Output the (X, Y) coordinate of the center of the cell containing the given text.  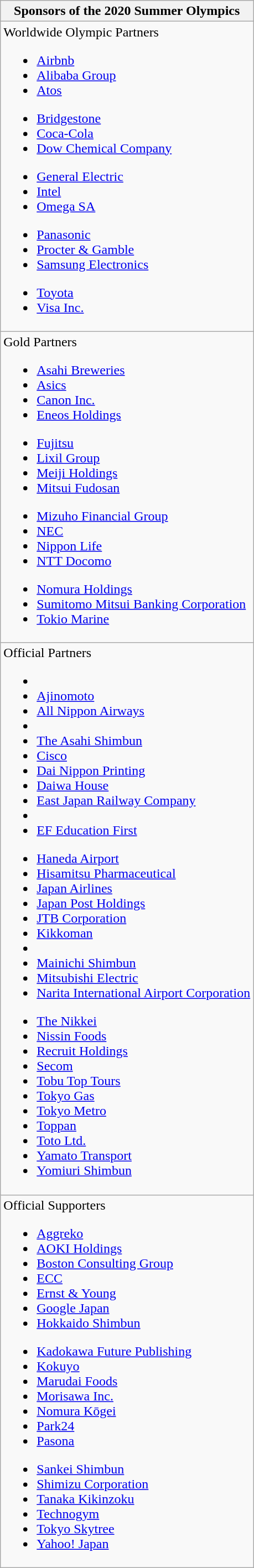
Sponsors of the 2020 Summer Olympics (127, 11)
